Locate the cell with the specified text and output its [x, y] center coordinate. 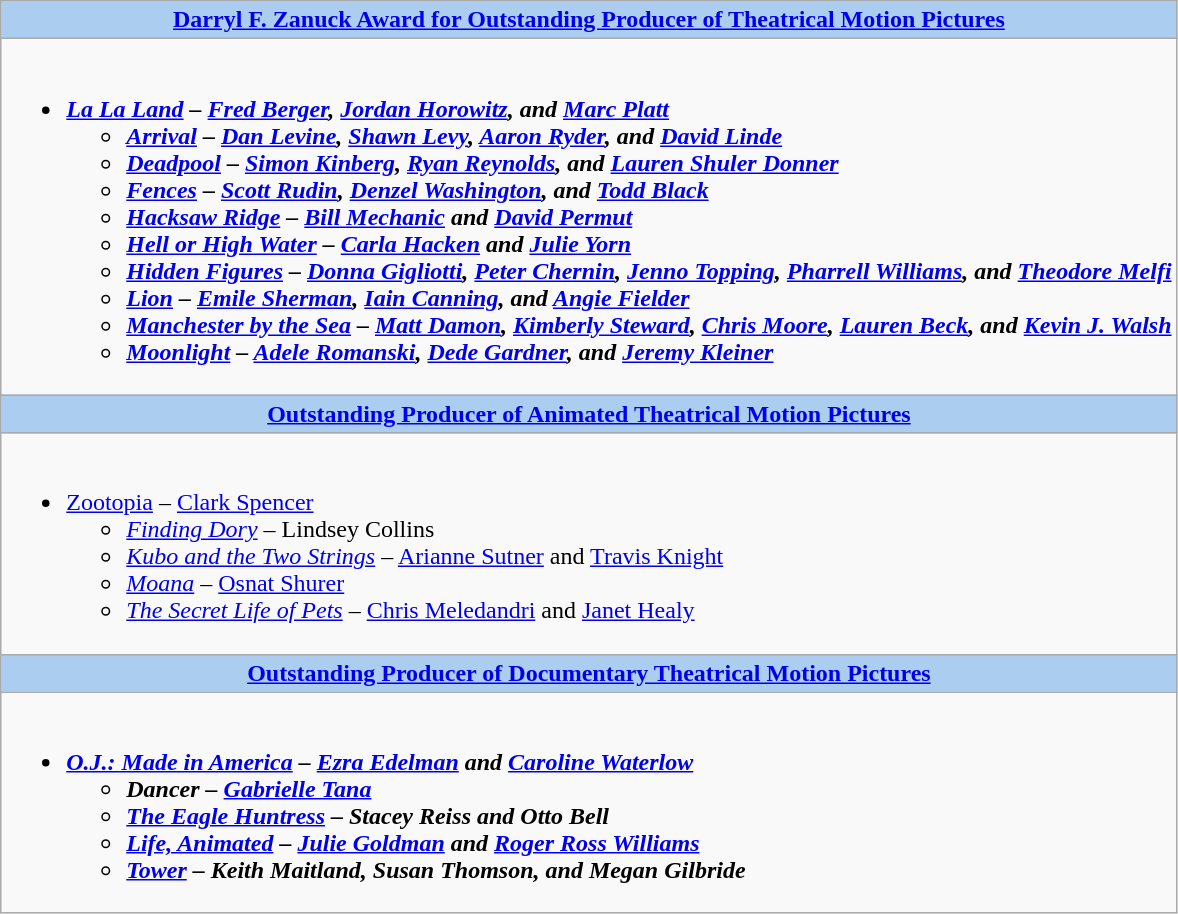
Outstanding Producer of Documentary Theatrical Motion Pictures [589, 673]
Darryl F. Zanuck Award for Outstanding Producer of Theatrical Motion Pictures [589, 20]
Outstanding Producer of Animated Theatrical Motion Pictures [589, 414]
